Determine the [X, Y] coordinate at the center of the cell enclosing the given text.  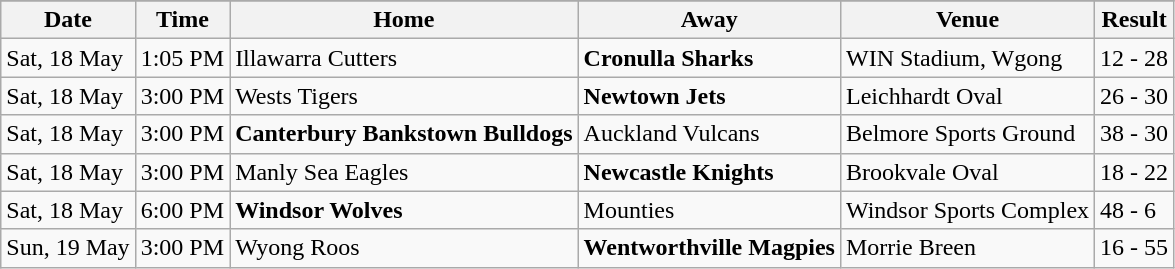
Date [68, 20]
Manly Sea Eagles [404, 172]
Newcastle Knights [709, 172]
Morrie Breen [967, 248]
1:05 PM [182, 58]
Brookvale Oval [967, 172]
WIN Stadium, Wgong [967, 58]
18 - 22 [1134, 172]
38 - 30 [1134, 134]
Away [709, 20]
Time [182, 20]
Leichhardt Oval [967, 96]
16 - 55 [1134, 248]
Venue [967, 20]
Wyong Roos [404, 248]
Illawarra Cutters [404, 58]
26 - 30 [1134, 96]
12 - 28 [1134, 58]
Home [404, 20]
6:00 PM [182, 210]
Wests Tigers [404, 96]
Belmore Sports Ground [967, 134]
Auckland Vulcans [709, 134]
Newtown Jets [709, 96]
Result [1134, 20]
Wentworthville Magpies [709, 248]
Cronulla Sharks [709, 58]
48 - 6 [1134, 210]
Windsor Wolves [404, 210]
Windsor Sports Complex [967, 210]
Mounties [709, 210]
Canterbury Bankstown Bulldogs [404, 134]
Sun, 19 May [68, 248]
